Determine the [x, y] coordinate at the center of the cell enclosing the given text.  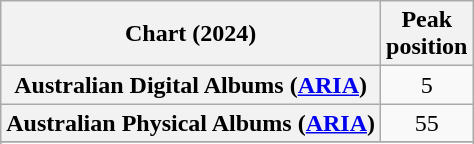
Peakposition [427, 34]
55 [427, 123]
Australian Physical Albums (ARIA) [191, 123]
Australian Digital Albums (ARIA) [191, 85]
5 [427, 85]
Chart (2024) [191, 34]
